Search for the cell housing the specified text and yield its [X, Y] center coordinate. 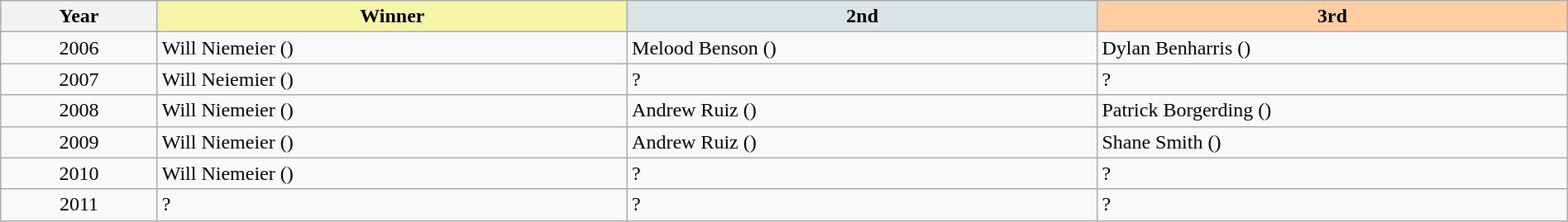
2008 [79, 111]
Winner [392, 17]
Patrick Borgerding () [1332, 111]
Will Neiemier () [392, 79]
Shane Smith () [1332, 142]
2nd [863, 17]
2009 [79, 142]
3rd [1332, 17]
2007 [79, 79]
Dylan Benharris () [1332, 48]
Melood Benson () [863, 48]
2006 [79, 48]
2010 [79, 173]
Year [79, 17]
2011 [79, 205]
